Find where the given text appears and provide that cell's center as [X, Y] coordinate. 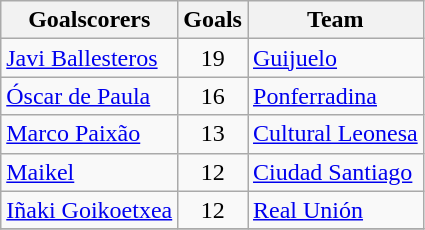
13 [213, 134]
Iñaki Goikoetxea [90, 210]
Real Unión [336, 210]
Goalscorers [90, 20]
Ciudad Santiago [336, 172]
Ponferradina [336, 96]
Óscar de Paula [90, 96]
Team [336, 20]
Marco Paixão [90, 134]
Maikel [90, 172]
Javi Ballesteros [90, 58]
19 [213, 58]
Guijuelo [336, 58]
16 [213, 96]
Goals [213, 20]
Cultural Leonesa [336, 134]
